Search for the cell housing the specified text and yield its (X, Y) center coordinate. 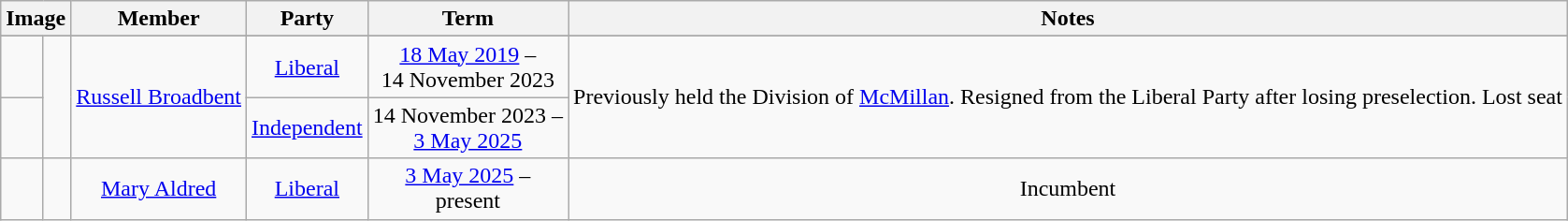
Image (36, 19)
Previously held the Division of McMillan. Resigned from the Liberal Party after losing preselection. Lost seat (1068, 97)
Incumbent (1068, 189)
Notes (1068, 19)
Party (308, 19)
Russell Broadbent (159, 97)
Member (159, 19)
3 May 2025 –present (468, 189)
14 November 2023 –3 May 2025 (468, 127)
Term (468, 19)
Independent (308, 127)
Mary Aldred (159, 189)
18 May 2019 – 14 November 2023 (468, 67)
